Detect which cell encompasses the target text, then output its (x, y) center coordinate. 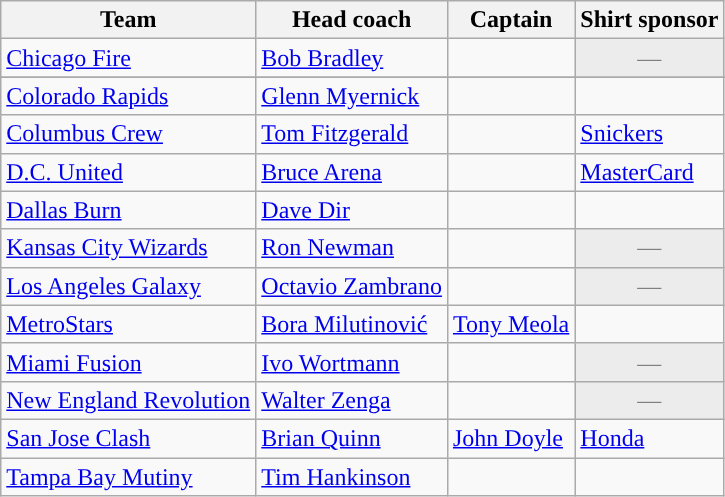
Honda (650, 438)
Tom Fitzgerald (352, 134)
Shirt sponsor (650, 20)
Tim Hankinson (352, 477)
Ron Newman (352, 248)
Snickers (650, 134)
Bob Bradley (352, 58)
Miami Fusion (128, 362)
San Jose Clash (128, 438)
MetroStars (128, 324)
Chicago Fire (128, 58)
Colorado Rapids (128, 96)
Captain (510, 20)
Ivo Wortmann (352, 362)
Head coach (352, 20)
Bora Milutinović (352, 324)
Columbus Crew (128, 134)
Glenn Myernick (352, 96)
Dave Dir (352, 210)
Walter Zenga (352, 400)
John Doyle (510, 438)
Octavio Zambrano (352, 286)
Tampa Bay Mutiny (128, 477)
MasterCard (650, 172)
Bruce Arena (352, 172)
New England Revolution (128, 400)
Dallas Burn (128, 210)
Brian Quinn (352, 438)
Los Angeles Galaxy (128, 286)
Tony Meola (510, 324)
Team (128, 20)
Kansas City Wizards (128, 248)
D.C. United (128, 172)
